Detect which cell encompasses the target text, then output its [X, Y] center coordinate. 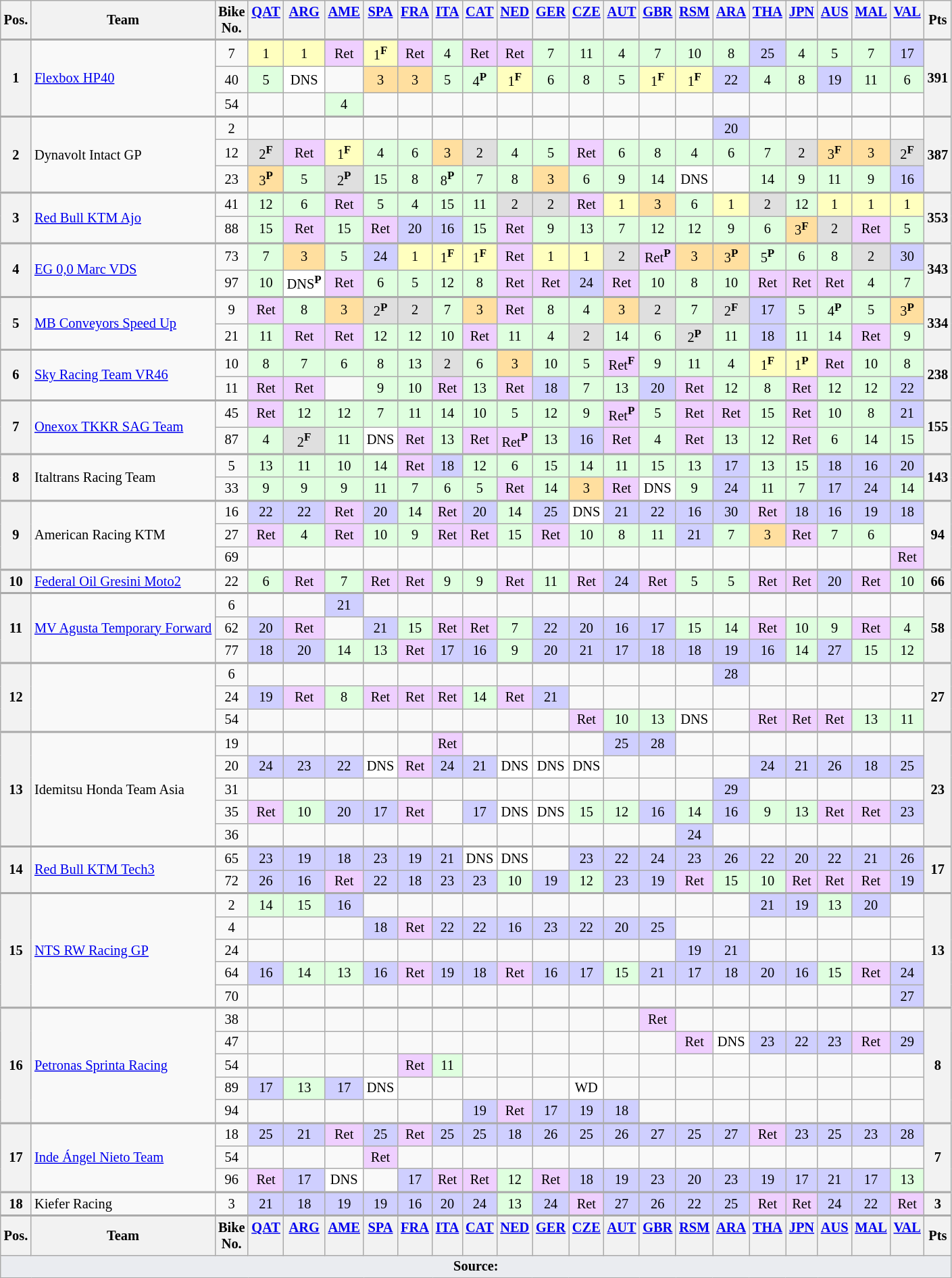
87 [231, 441]
62 [231, 628]
35 [231, 812]
Petronas Sprinta Racing [123, 1065]
72 [231, 881]
334 [938, 323]
40 [231, 80]
Federal Oil Gresini Moto2 [123, 581]
70 [231, 996]
47 [231, 1042]
Onexox TKKR SAG Team [123, 427]
143 [938, 477]
155 [938, 427]
Kiefer Racing [123, 1203]
Idemitsu Honda Team Asia [123, 789]
8P [447, 179]
73 [231, 256]
EG 0,0 Marc VDS [123, 269]
387 [938, 154]
31 [231, 789]
96 [231, 1180]
RetF [622, 364]
Sky Racing Team VR46 [123, 375]
391 [938, 78]
64 [231, 973]
5P [768, 256]
36 [231, 835]
NTS RW Racing GP [123, 950]
41 [231, 204]
American Racing KTM [123, 535]
Flexbox HP40 [123, 78]
97 [231, 283]
33 [231, 489]
WD [586, 1088]
Dynavolt Intact GP [123, 154]
343 [938, 269]
353 [938, 218]
MB Conveyors Speed Up [123, 323]
77 [231, 651]
MV Agusta Temporary Forward [123, 628]
38 [231, 1019]
1P [801, 364]
69 [231, 558]
Source: [476, 1267]
66 [938, 581]
Red Bull KTM Ajo [123, 218]
45 [231, 414]
Italtrans Racing Team [123, 477]
65 [231, 858]
58 [938, 628]
88 [231, 229]
DNSP [304, 283]
Inde Ángel Nieto Team [123, 1157]
89 [231, 1088]
Red Bull KTM Tech3 [123, 869]
238 [938, 375]
